Detect which cell encompasses the target text, then output its (X, Y) center coordinate. 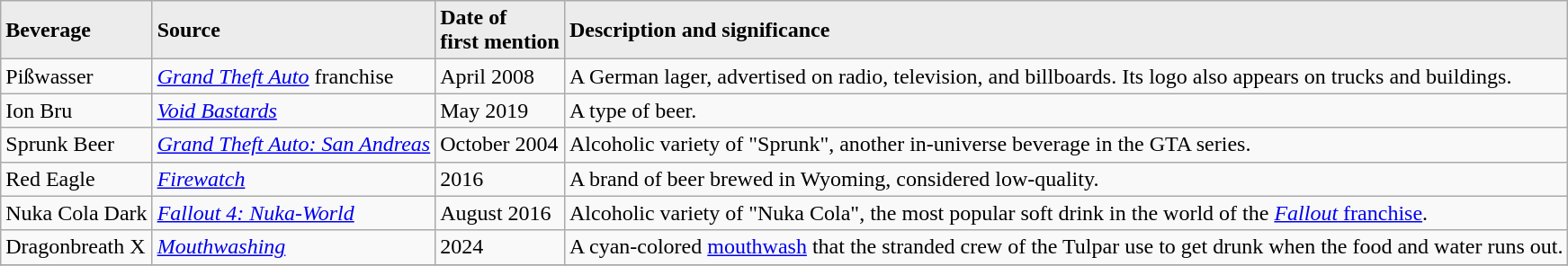
A type of beer. (1065, 111)
Void Bastards (293, 111)
Grand Theft Auto franchise (293, 76)
Source (293, 31)
April 2008 (500, 76)
Alcoholic variety of "Nuka Cola", the most popular soft drink in the world of the Fallout franchise. (1065, 213)
Sprunk Beer (76, 145)
Mouthwashing (293, 247)
Pißwasser (76, 76)
Fallout 4: Nuka-World (293, 213)
2016 (500, 179)
Alcoholic variety of "Sprunk", another in-universe beverage in the GTA series. (1065, 145)
Dragonbreath X (76, 247)
Nuka Cola Dark (76, 213)
A cyan-colored mouthwash that the stranded crew of the Tulpar use to get drunk when the food and water runs out. (1065, 247)
A brand of beer brewed in Wyoming, considered low-quality. (1065, 179)
Beverage (76, 31)
August 2016 (500, 213)
Firewatch (293, 179)
2024 (500, 247)
A German lager, advertised on radio, television, and billboards. Its logo also appears on trucks and buildings. (1065, 76)
May 2019 (500, 111)
Ion Bru (76, 111)
October 2004 (500, 145)
Description and significance (1065, 31)
Red Eagle (76, 179)
Grand Theft Auto: San Andreas (293, 145)
Date offirst mention (500, 31)
